Search for the cell housing the specified text and yield its (x, y) center coordinate. 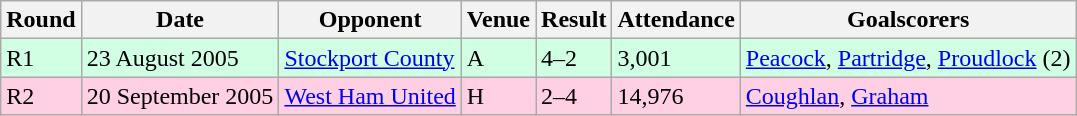
H (498, 96)
Stockport County (370, 58)
Venue (498, 20)
Attendance (676, 20)
Result (574, 20)
A (498, 58)
3,001 (676, 58)
R1 (41, 58)
R2 (41, 96)
Goalscorers (908, 20)
20 September 2005 (180, 96)
Peacock, Partridge, Proudlock (2) (908, 58)
4–2 (574, 58)
West Ham United (370, 96)
Date (180, 20)
2–4 (574, 96)
Round (41, 20)
Coughlan, Graham (908, 96)
Opponent (370, 20)
23 August 2005 (180, 58)
14,976 (676, 96)
